Return [X, Y] of the center of cell containing provided text 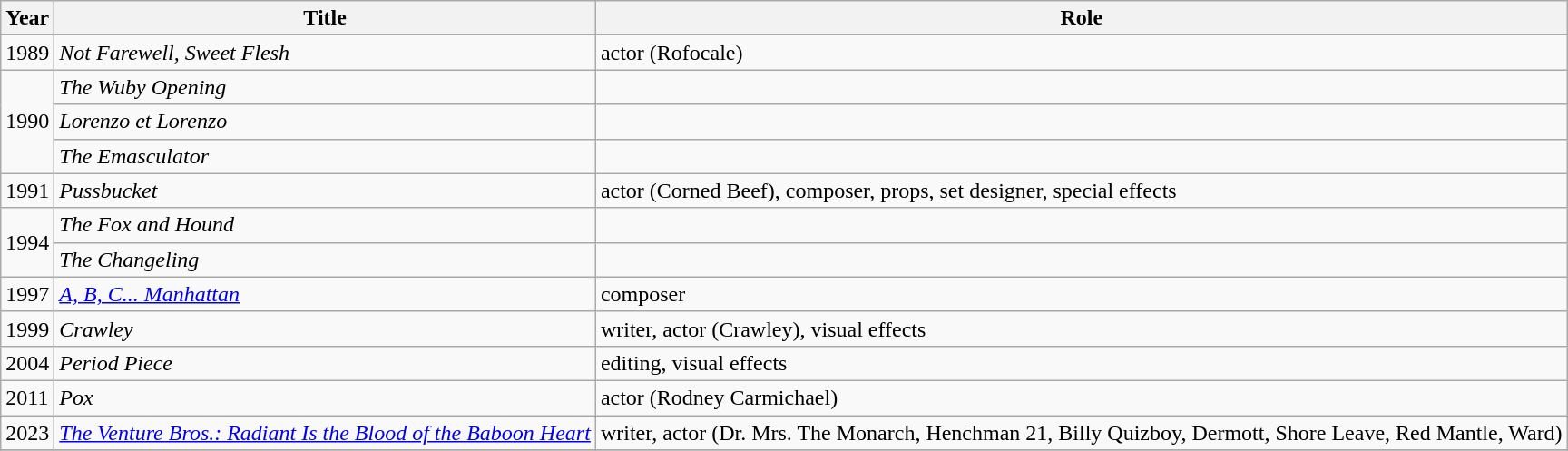
2011 [27, 397]
Lorenzo et Lorenzo [325, 122]
The Emasculator [325, 156]
1990 [27, 122]
composer [1082, 294]
The Changeling [325, 260]
Year [27, 18]
Crawley [325, 328]
editing, visual effects [1082, 363]
2023 [27, 433]
The Fox and Hound [325, 225]
writer, actor (Crawley), visual effects [1082, 328]
writer, actor (Dr. Mrs. The Monarch, Henchman 21, Billy Quizboy, Dermott, Shore Leave, Red Mantle, Ward) [1082, 433]
A, B, C... Manhattan [325, 294]
The Wuby Opening [325, 87]
The Venture Bros.: Radiant Is the Blood of the Baboon Heart [325, 433]
Role [1082, 18]
2004 [27, 363]
1991 [27, 191]
actor (Corned Beef), composer, props, set designer, special effects [1082, 191]
actor (Rodney Carmichael) [1082, 397]
1997 [27, 294]
Period Piece [325, 363]
1994 [27, 242]
actor (Rofocale) [1082, 53]
Pussbucket [325, 191]
1999 [27, 328]
1989 [27, 53]
Title [325, 18]
Not Farewell, Sweet Flesh [325, 53]
Pox [325, 397]
